Locate the cell with the specified text and output its (X, Y) center coordinate. 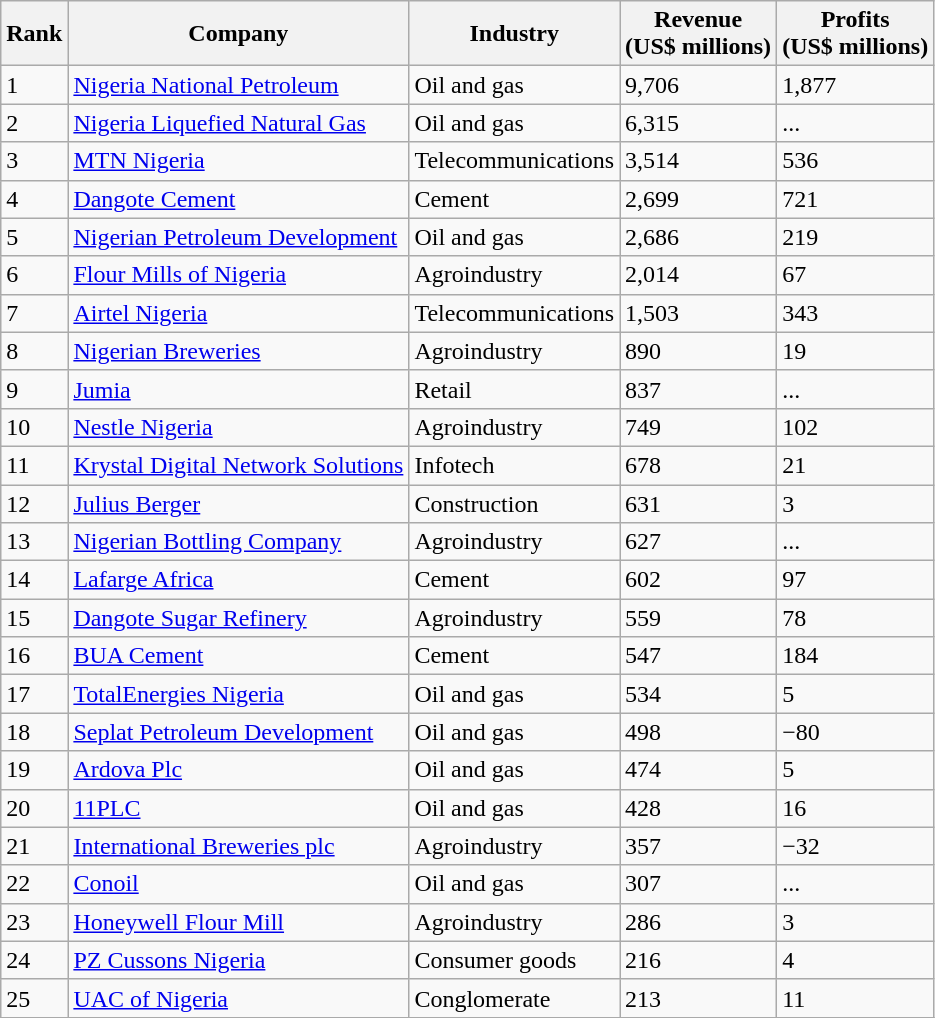
78 (856, 618)
559 (698, 618)
357 (698, 846)
343 (856, 313)
Nigerian Breweries (238, 351)
184 (856, 656)
534 (698, 694)
Revenue(US$ millions) (698, 34)
Profits(US$ millions) (856, 34)
Nigerian Bottling Company (238, 542)
678 (698, 465)
749 (698, 427)
102 (856, 427)
Krystal Digital Network Solutions (238, 465)
BUA Cement (238, 656)
Construction (514, 503)
6 (34, 275)
Retail (514, 389)
13 (34, 542)
3,514 (698, 161)
22 (34, 884)
219 (856, 237)
11PLC (238, 808)
15 (34, 618)
2,686 (698, 237)
PZ Cussons Nigeria (238, 960)
Infotech (514, 465)
Conoil (238, 884)
MTN Nigeria (238, 161)
721 (856, 199)
216 (698, 960)
Flour Mills of Nigeria (238, 275)
9,706 (698, 85)
24 (34, 960)
Jumia (238, 389)
−32 (856, 846)
890 (698, 351)
547 (698, 656)
Airtel Nigeria (238, 313)
Lafarge Africa (238, 580)
97 (856, 580)
286 (698, 922)
25 (34, 998)
12 (34, 503)
2,014 (698, 275)
−80 (856, 732)
UAC of Nigeria (238, 998)
627 (698, 542)
631 (698, 503)
TotalEnergies Nigeria (238, 694)
498 (698, 732)
Seplat Petroleum Development (238, 732)
Nigerian Petroleum Development (238, 237)
6,315 (698, 123)
8 (34, 351)
18 (34, 732)
2,699 (698, 199)
Dangote Cement (238, 199)
7 (34, 313)
1 (34, 85)
Dangote Sugar Refinery (238, 618)
Ardova Plc (238, 770)
1,877 (856, 85)
Nigeria National Petroleum (238, 85)
Rank (34, 34)
9 (34, 389)
17 (34, 694)
14 (34, 580)
Honeywell Flour Mill (238, 922)
837 (698, 389)
Conglomerate (514, 998)
10 (34, 427)
213 (698, 998)
Nestle Nigeria (238, 427)
20 (34, 808)
2 (34, 123)
Julius Berger (238, 503)
474 (698, 770)
23 (34, 922)
67 (856, 275)
Industry (514, 34)
Consumer goods (514, 960)
International Breweries plc (238, 846)
602 (698, 580)
Company (238, 34)
1,503 (698, 313)
428 (698, 808)
Nigeria Liquefied Natural Gas (238, 123)
307 (698, 884)
536 (856, 161)
